Output the [X, Y] coordinate of the center of the cell containing the given text.  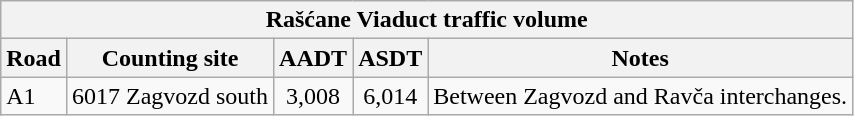
A1 [34, 96]
ASDT [390, 58]
6017 Zagvozd south [170, 96]
Between Zagvozd and Ravča interchanges. [640, 96]
Rašćane Viaduct traffic volume [427, 20]
Notes [640, 58]
3,008 [314, 96]
AADT [314, 58]
Counting site [170, 58]
Road [34, 58]
6,014 [390, 96]
